From the cell containing the given text, extract its center point as (X, Y) coordinate. 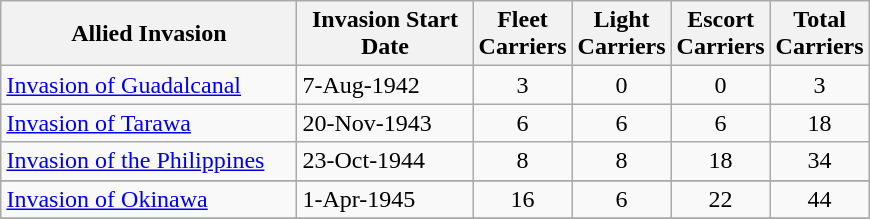
Light Carriers (622, 34)
44 (820, 199)
7-Aug-1942 (385, 85)
Invasion Start Date (385, 34)
23-Oct-1944 (385, 161)
22 (720, 199)
Allied Invasion (149, 34)
Fleet Carriers (522, 34)
Total Carriers (820, 34)
Invasion of Tarawa (149, 123)
Invasion of Okinawa (149, 199)
34 (820, 161)
Escort Carriers (720, 34)
Invasion of the Philippines (149, 161)
16 (522, 199)
20-Nov-1943 (385, 123)
1-Apr-1945 (385, 199)
Invasion of Guadalcanal (149, 85)
